Detect which cell encompasses the target text, then output its [X, Y] center coordinate. 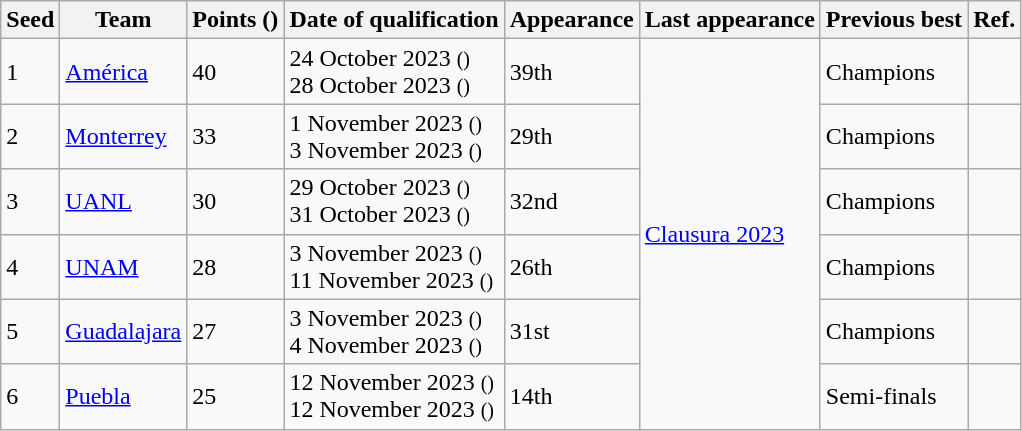
32nd [572, 202]
27 [236, 332]
12 November 2023 ()12 November 2023 () [394, 396]
40 [236, 72]
Seed [30, 20]
29th [572, 136]
Monterrey [124, 136]
Ref. [994, 20]
14th [572, 396]
33 [236, 136]
1 [30, 72]
25 [236, 396]
3 [30, 202]
Appearance [572, 20]
39th [572, 72]
26th [572, 266]
1 November 2023 ()3 November 2023 () [394, 136]
30 [236, 202]
Date of qualification [394, 20]
Previous best [894, 20]
Clausura 2023 [730, 234]
Guadalajara [124, 332]
3 November 2023 ()4 November 2023 () [394, 332]
31st [572, 332]
Puebla [124, 396]
5 [30, 332]
Points () [236, 20]
Semi-finals [894, 396]
4 [30, 266]
3 November 2023 ()11 November 2023 () [394, 266]
UANL [124, 202]
29 October 2023 ()31 October 2023 () [394, 202]
28 [236, 266]
2 [30, 136]
24 October 2023 ()28 October 2023 () [394, 72]
América [124, 72]
Last appearance [730, 20]
Team [124, 20]
UNAM [124, 266]
6 [30, 396]
